Capture the cell that displays the provided text and extract its (x, y) central coordinate. 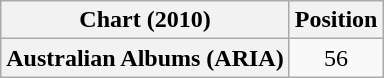
Chart (2010) (145, 20)
Australian Albums (ARIA) (145, 58)
56 (336, 58)
Position (336, 20)
